Extract the [X, Y] coordinate from the center of the cell holding the provided text.  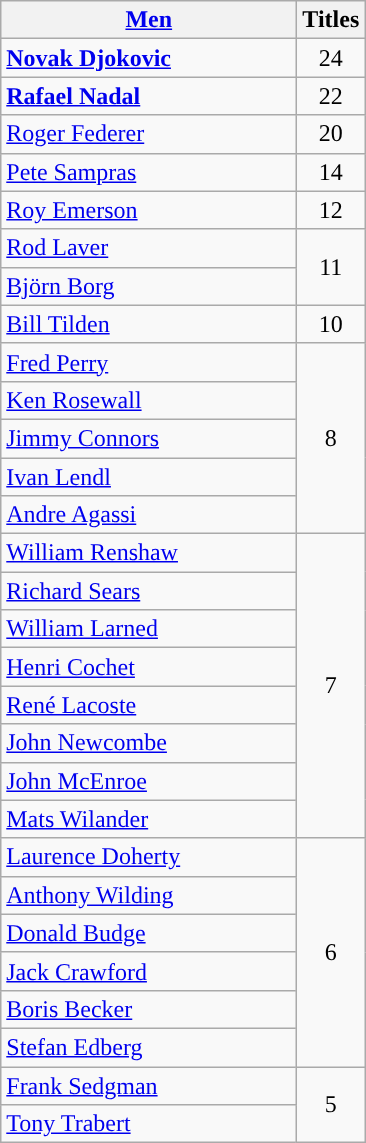
Donald Budge [149, 933]
Tony Trabert [149, 1124]
20 [331, 134]
10 [331, 324]
Frank Sedgman [149, 1085]
John McEnroe [149, 781]
Roy Emerson [149, 210]
Andre Agassi [149, 515]
11 [331, 267]
6 [331, 952]
Roger Federer [149, 134]
Titles [331, 20]
Stefan Edberg [149, 1047]
Henri Cochet [149, 667]
Bill Tilden [149, 324]
5 [331, 1104]
Rafael Nadal [149, 96]
24 [331, 58]
Richard Sears [149, 591]
Mats Wilander [149, 819]
Men [149, 20]
14 [331, 172]
Novak Djokovic [149, 58]
Pete Sampras [149, 172]
22 [331, 96]
Anthony Wilding [149, 895]
7 [331, 686]
Fred Perry [149, 362]
Ken Rosewall [149, 400]
12 [331, 210]
Björn Borg [149, 286]
Jack Crawford [149, 971]
William Larned [149, 629]
John Newcombe [149, 743]
Jimmy Connors [149, 438]
Boris Becker [149, 1009]
René Lacoste [149, 705]
William Renshaw [149, 553]
8 [331, 438]
Rod Laver [149, 248]
Ivan Lendl [149, 477]
Laurence Doherty [149, 857]
